Capture the cell that displays the provided text and extract its [x, y] central coordinate. 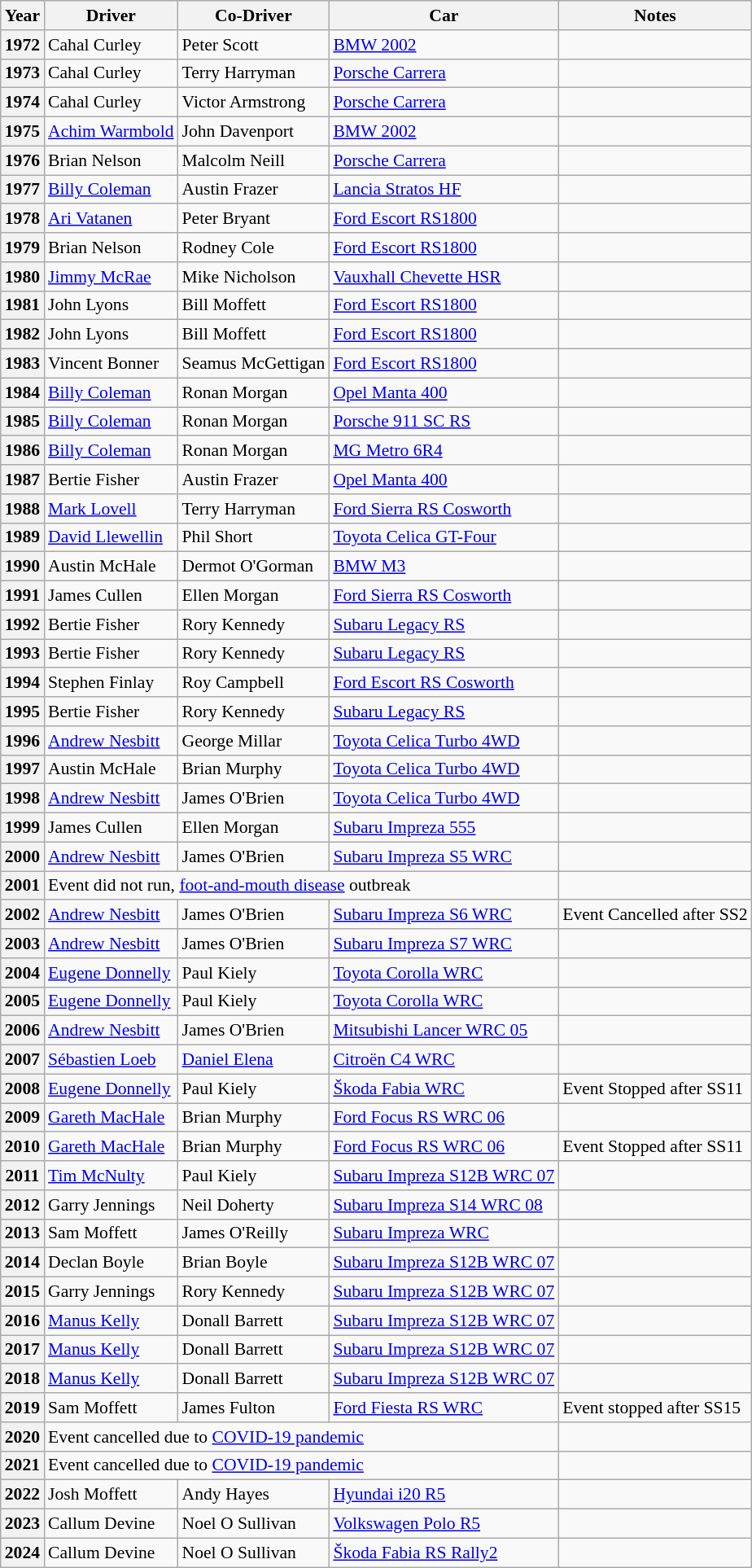
1997 [23, 769]
Victor Armstrong [254, 103]
2019 [23, 1408]
Malcolm Neill [254, 160]
Lancia Stratos HF [444, 190]
1996 [23, 741]
Škoda Fabia RS Rally2 [444, 1553]
Brian Boyle [254, 1263]
2005 [23, 1001]
Vauxhall Chevette HSR [444, 277]
1990 [23, 567]
Seamus McGettigan [254, 364]
Sébastien Loeb [111, 1060]
Achim Warmbold [111, 132]
2001 [23, 886]
2003 [23, 944]
1999 [23, 828]
1995 [23, 712]
2009 [23, 1118]
2002 [23, 915]
1980 [23, 277]
2018 [23, 1379]
BMW M3 [444, 567]
Driver [111, 15]
Subaru Impreza WRC [444, 1233]
2022 [23, 1495]
MG Metro 6R4 [444, 451]
2000 [23, 856]
Jimmy McRae [111, 277]
2004 [23, 973]
1975 [23, 132]
2012 [23, 1205]
Subaru Impreza S7 WRC [444, 944]
Roy Campbell [254, 683]
1986 [23, 451]
1977 [23, 190]
Subaru Impreza S6 WRC [444, 915]
1987 [23, 480]
2006 [23, 1031]
Subaru Impreza S5 WRC [444, 856]
Toyota Celica GT-Four [444, 537]
1991 [23, 596]
Subaru Impreza 555 [444, 828]
1974 [23, 103]
2016 [23, 1321]
David Llewellin [111, 537]
George Millar [254, 741]
1984 [23, 392]
1992 [23, 624]
Car [444, 15]
Škoda Fabia WRC [444, 1088]
Neil Doherty [254, 1205]
2007 [23, 1060]
2024 [23, 1553]
1979 [23, 247]
Hyundai i20 R5 [444, 1495]
Peter Bryant [254, 219]
Event Cancelled after SS2 [654, 915]
Rodney Cole [254, 247]
2014 [23, 1263]
2015 [23, 1292]
Vincent Bonner [111, 364]
Volkswagen Polo R5 [444, 1524]
Mark Lovell [111, 509]
Tim McNulty [111, 1176]
1982 [23, 335]
Event stopped after SS15 [654, 1408]
Ford Fiesta RS WRC [444, 1408]
Ford Escort RS Cosworth [444, 683]
2010 [23, 1147]
1973 [23, 73]
2021 [23, 1465]
2011 [23, 1176]
1993 [23, 654]
Declan Boyle [111, 1263]
2023 [23, 1524]
1976 [23, 160]
1985 [23, 422]
Stephen Finlay [111, 683]
John Davenport [254, 132]
Peter Scott [254, 45]
James Fulton [254, 1408]
Subaru Impreza S14 WRC 08 [444, 1205]
James O'Reilly [254, 1233]
Notes [654, 15]
Dermot O'Gorman [254, 567]
1994 [23, 683]
1989 [23, 537]
Citroën C4 WRC [444, 1060]
1981 [23, 305]
Event did not run, foot-and-mouth disease outbreak [301, 886]
Phil Short [254, 537]
Mike Nicholson [254, 277]
Mitsubishi Lancer WRC 05 [444, 1031]
2008 [23, 1088]
1978 [23, 219]
Ari Vatanen [111, 219]
2020 [23, 1437]
2017 [23, 1350]
Porsche 911 SC RS [444, 422]
Andy Hayes [254, 1495]
Year [23, 15]
Josh Moffett [111, 1495]
Daniel Elena [254, 1060]
1998 [23, 799]
1988 [23, 509]
2013 [23, 1233]
1983 [23, 364]
Co-Driver [254, 15]
1972 [23, 45]
